Capture the cell that displays the provided text and extract its [X, Y] central coordinate. 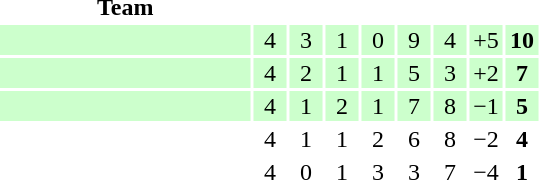
−2 [486, 139]
0 [378, 40]
10 [522, 40]
−1 [486, 106]
+2 [486, 73]
6 [414, 139]
+5 [486, 40]
9 [414, 40]
